Extract the [X, Y] coordinate from the center of the cell holding the provided text.  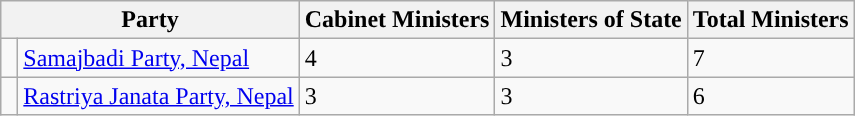
7 [770, 58]
Rastriya Janata Party, Nepal [158, 96]
6 [770, 96]
4 [397, 58]
Total Ministers [770, 20]
Ministers of State [591, 20]
Party [150, 20]
Cabinet Ministers [397, 20]
Samajbadi Party, Nepal [158, 58]
